Capture the cell that displays the provided text and extract its [X, Y] central coordinate. 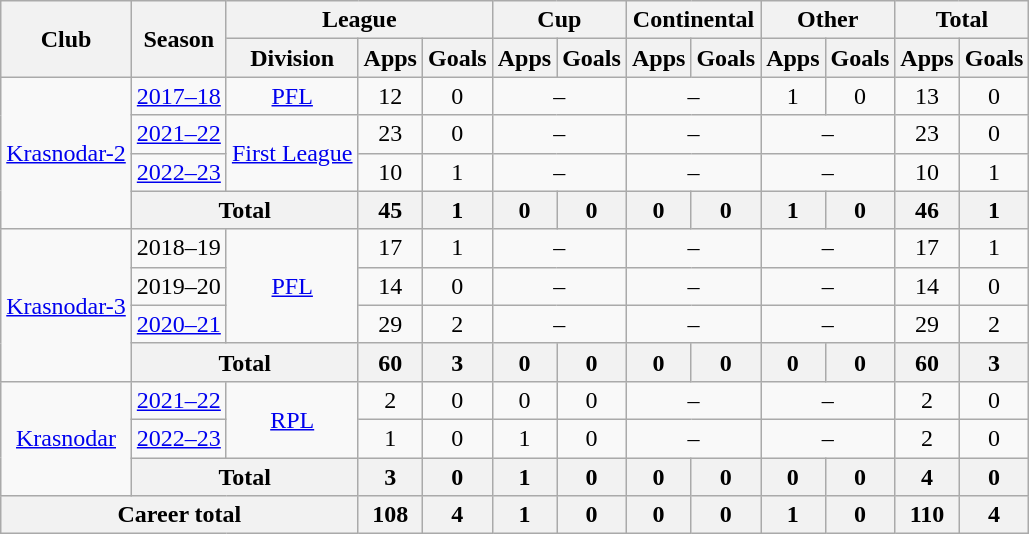
46 [927, 210]
Cup [559, 20]
12 [390, 96]
2020–21 [178, 324]
2017–18 [178, 96]
RPL [292, 419]
Club [66, 39]
110 [927, 515]
Season [178, 39]
First League [292, 153]
2018–19 [178, 248]
108 [390, 515]
Continental [693, 20]
2019–20 [178, 286]
45 [390, 210]
Krasnodar [66, 438]
Division [292, 58]
Krasnodar-3 [66, 305]
League [359, 20]
Other [828, 20]
13 [927, 96]
Krasnodar-2 [66, 153]
Career total [180, 515]
